Capture the cell that displays the provided text and extract its [X, Y] central coordinate. 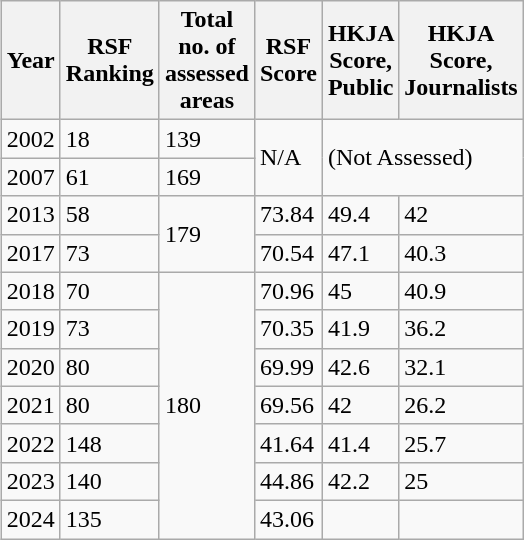
2022 [30, 443]
2020 [30, 367]
2021 [30, 405]
148 [110, 443]
2007 [30, 177]
70.35 [288, 329]
HKJA Score, Public [360, 60]
2013 [30, 215]
2023 [30, 481]
70.54 [288, 253]
Year [30, 60]
58 [110, 215]
41.64 [288, 443]
70 [110, 291]
2017 [30, 253]
HKJA Score, Journalists [461, 60]
RSFScore [288, 60]
RSFRanking [110, 60]
36.2 [461, 329]
2002 [30, 139]
49.4 [360, 215]
26.2 [461, 405]
2024 [30, 519]
69.99 [288, 367]
41.4 [360, 443]
25 [461, 481]
Total no. of assessed areas [206, 60]
2019 [30, 329]
(Not Assessed) [422, 158]
41.9 [360, 329]
42.6 [360, 367]
40.9 [461, 291]
179 [206, 234]
45 [360, 291]
43.06 [288, 519]
61 [110, 177]
47.1 [360, 253]
25.7 [461, 443]
70.96 [288, 291]
32.1 [461, 367]
180 [206, 405]
2018 [30, 291]
169 [206, 177]
42.2 [360, 481]
140 [110, 481]
44.86 [288, 481]
18 [110, 139]
N/A [288, 158]
73.84 [288, 215]
40.3 [461, 253]
139 [206, 139]
135 [110, 519]
69.56 [288, 405]
